Determine the (X, Y) coordinate at the center of the cell enclosing the given text.  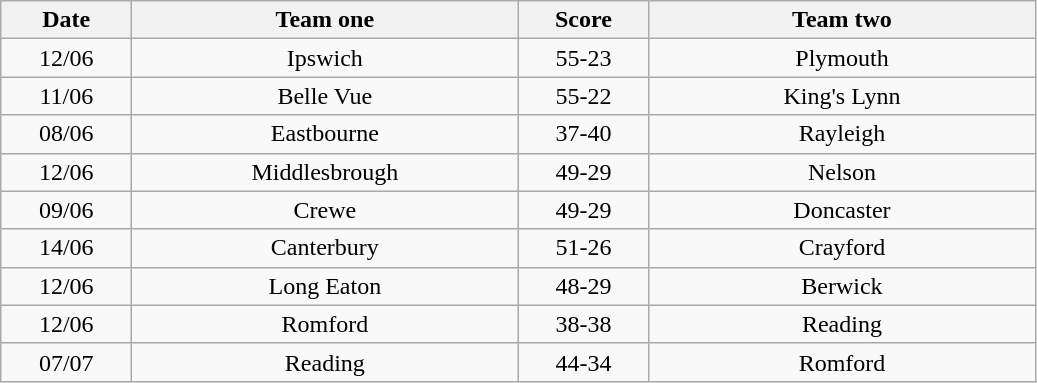
Nelson (842, 172)
Team two (842, 20)
Canterbury (325, 248)
07/07 (66, 362)
Team one (325, 20)
Rayleigh (842, 134)
Score (584, 20)
48-29 (584, 286)
Crayford (842, 248)
Doncaster (842, 210)
55-23 (584, 58)
55-22 (584, 96)
Crewe (325, 210)
37-40 (584, 134)
Long Eaton (325, 286)
Plymouth (842, 58)
Middlesbrough (325, 172)
King's Lynn (842, 96)
14/06 (66, 248)
08/06 (66, 134)
51-26 (584, 248)
Date (66, 20)
Berwick (842, 286)
09/06 (66, 210)
38-38 (584, 324)
44-34 (584, 362)
Belle Vue (325, 96)
Eastbourne (325, 134)
11/06 (66, 96)
Ipswich (325, 58)
